Identify which cell holds the provided text, then report its [x, y] central coordinate. 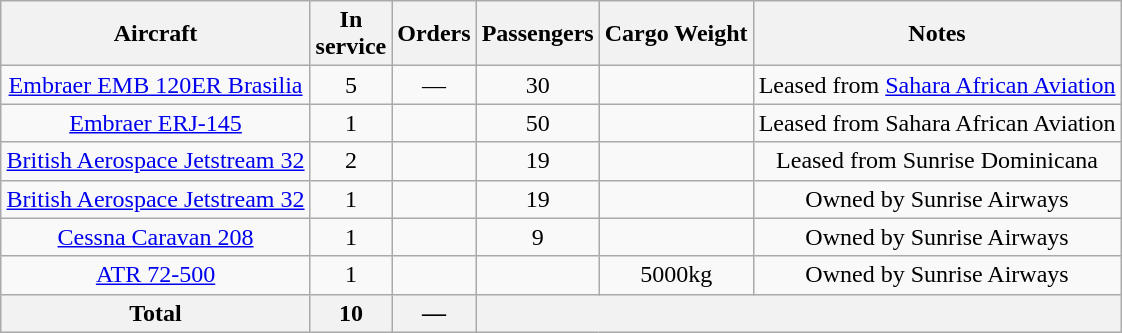
Embraer ERJ-145 [156, 123]
2 [351, 161]
Cessna Caravan 208 [156, 237]
5000kg [676, 275]
Passengers [538, 34]
Notes [937, 34]
In service [351, 34]
5 [351, 85]
Leased from Sunrise Dominicana [937, 161]
Aircraft [156, 34]
Orders [434, 34]
30 [538, 85]
9 [538, 237]
Embraer EMB 120ER Brasilia [156, 85]
Cargo Weight [676, 34]
50 [538, 123]
ATR 72-500 [156, 275]
10 [351, 313]
Total [156, 313]
